Determine the (X, Y) coordinate at the center of the cell enclosing the given text.  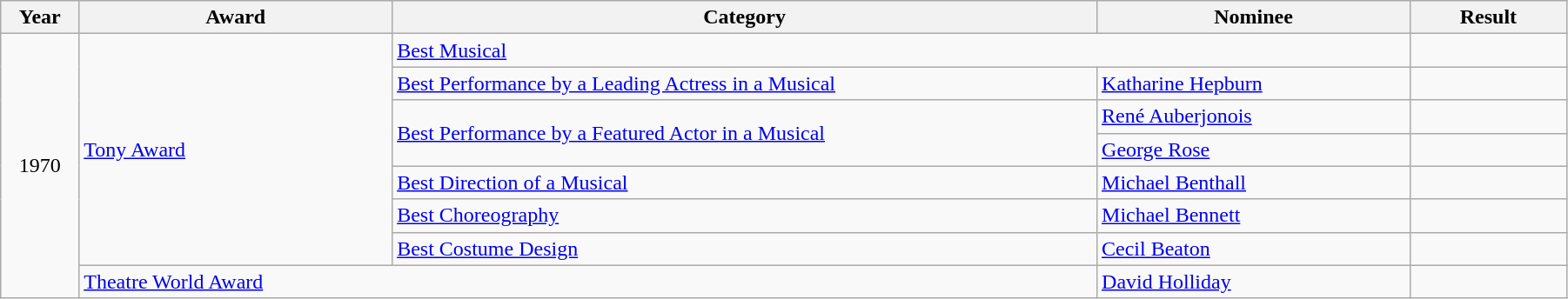
Award (236, 17)
Best Direction of a Musical (745, 183)
Best Choreography (745, 216)
Nominee (1254, 17)
George Rose (1254, 149)
David Holliday (1254, 282)
Best Performance by a Featured Actor in a Musical (745, 133)
Year (40, 17)
Tony Award (236, 149)
Best Costume Design (745, 249)
René Auberjonois (1254, 116)
Best Musical (901, 50)
Cecil Beaton (1254, 249)
Theatre World Award (588, 282)
Result (1488, 17)
Katharine Hepburn (1254, 83)
Michael Benthall (1254, 183)
Best Performance by a Leading Actress in a Musical (745, 83)
1970 (40, 166)
Category (745, 17)
Michael Bennett (1254, 216)
